Scan for the cell matching the given text and deliver its (X, Y) coordinate at center. 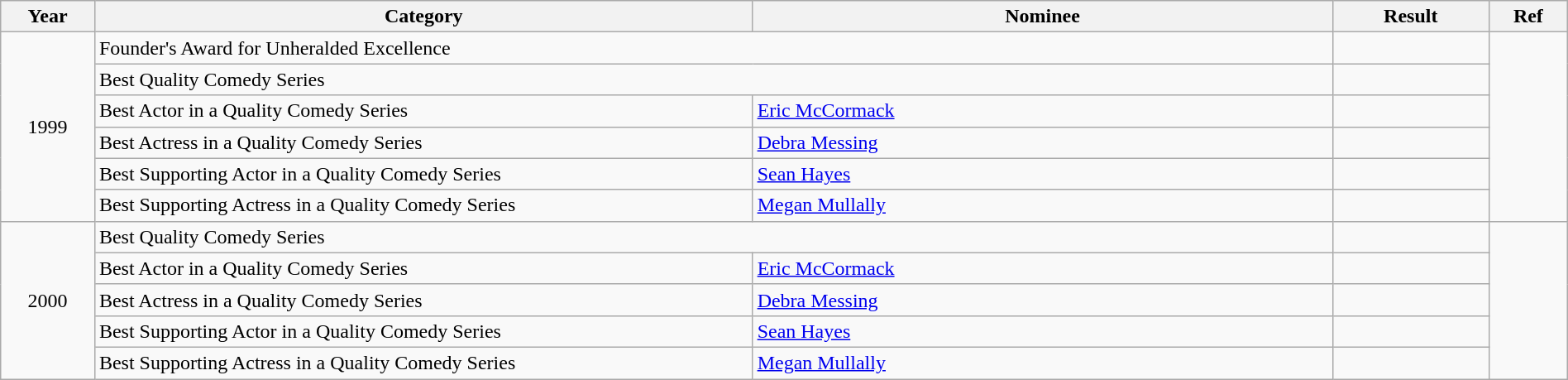
Category (423, 17)
Ref (1528, 17)
1999 (48, 127)
2000 (48, 300)
Year (48, 17)
Founder's Award for Unheralded Excellence (713, 48)
Result (1411, 17)
Nominee (1042, 17)
